Scan for the cell matching the given text and deliver its (x, y) coordinate at center. 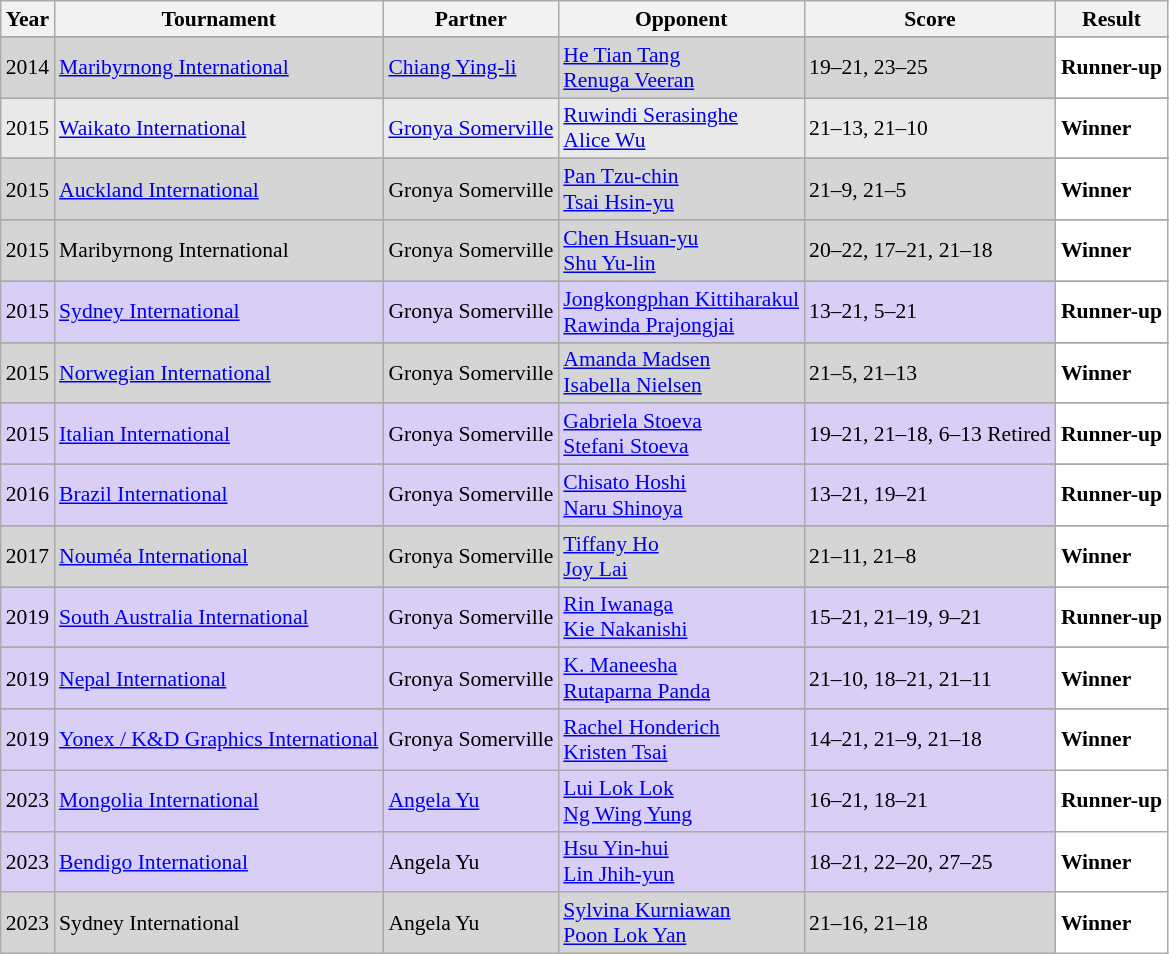
19–21, 21–18, 6–13 Retired (930, 434)
Jongkongphan Kittiharakul Rawinda Prajongjai (681, 312)
21–10, 18–21, 21–11 (930, 678)
15–21, 21–19, 9–21 (930, 618)
Mongolia International (218, 800)
Nouméa International (218, 556)
2014 (28, 68)
Rin Iwanaga Kie Nakanishi (681, 618)
21–16, 21–18 (930, 924)
Ruwindi Serasinghe Alice Wu (681, 128)
Waikato International (218, 128)
Score (930, 19)
21–5, 21–13 (930, 372)
Brazil International (218, 496)
Lui Lok Lok Ng Wing Yung (681, 800)
Tournament (218, 19)
20–22, 17–21, 21–18 (930, 250)
Bendigo International (218, 862)
Sylvina Kurniawan Poon Lok Yan (681, 924)
Pan Tzu-chin Tsai Hsin-yu (681, 190)
Year (28, 19)
Gabriela Stoeva Stefani Stoeva (681, 434)
Chen Hsuan-yu Shu Yu-lin (681, 250)
21–13, 21–10 (930, 128)
Rachel Honderich Kristen Tsai (681, 740)
Chiang Ying-li (470, 68)
Chisato Hoshi Naru Shinoya (681, 496)
2017 (28, 556)
21–9, 21–5 (930, 190)
Norwegian International (218, 372)
South Australia International (218, 618)
Auckland International (218, 190)
2016 (28, 496)
Nepal International (218, 678)
Hsu Yin-hui Lin Jhih-yun (681, 862)
Amanda Madsen Isabella Nielsen (681, 372)
13–21, 5–21 (930, 312)
K. Maneesha Rutaparna Panda (681, 678)
Partner (470, 19)
Result (1112, 19)
Opponent (681, 19)
Italian International (218, 434)
19–21, 23–25 (930, 68)
Yonex / K&D Graphics International (218, 740)
He Tian Tang Renuga Veeran (681, 68)
16–21, 18–21 (930, 800)
Tiffany Ho Joy Lai (681, 556)
21–11, 21–8 (930, 556)
18–21, 22–20, 27–25 (930, 862)
13–21, 19–21 (930, 496)
14–21, 21–9, 21–18 (930, 740)
